For the text-containing cell, return its midpoint in (X, Y) coordinate format. 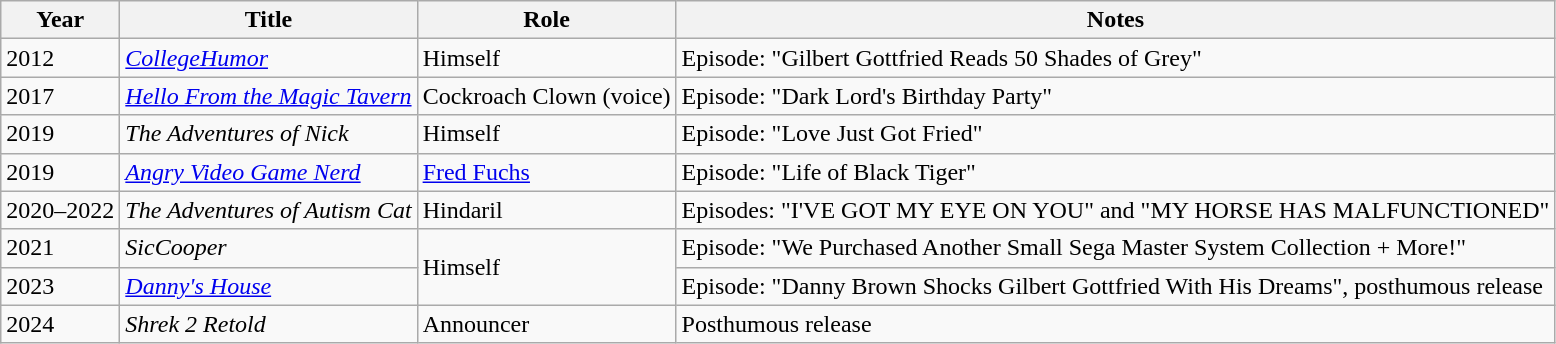
Episode: "Dark Lord's Birthday Party" (1116, 96)
2012 (60, 58)
2021 (60, 248)
Episodes: "I'VE GOT MY EYE ON YOU" and "MY HORSE HAS MALFUNCTIONED" (1116, 210)
Episode: "Danny Brown Shocks Gilbert Gottfried With His Dreams", posthumous release (1116, 286)
Danny's House (268, 286)
Cockroach Clown (voice) (546, 96)
Episode: "Love Just Got Fried" (1116, 134)
The Adventures of Nick (268, 134)
Hello From the Magic Tavern (268, 96)
Episode: "Gilbert Gottfried Reads 50 Shades of Grey" (1116, 58)
SicCooper (268, 248)
Title (268, 20)
2023 (60, 286)
Announcer (546, 324)
Fred Fuchs (546, 172)
Shrek 2 Retold (268, 324)
2020–2022 (60, 210)
CollegeHumor (268, 58)
Episode: "Life of Black Tiger" (1116, 172)
Hindaril (546, 210)
Posthumous release (1116, 324)
Episode: "We Purchased Another Small Sega Master System Collection + More!" (1116, 248)
2017 (60, 96)
Angry Video Game Nerd (268, 172)
Notes (1116, 20)
Role (546, 20)
The Adventures of Autism Cat (268, 210)
Year (60, 20)
2024 (60, 324)
